Determine the [X, Y] coordinate at the center of the cell enclosing the given text.  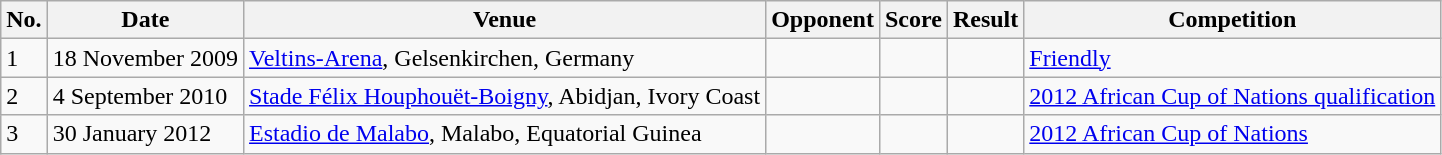
Score [913, 20]
3 [24, 134]
No. [24, 20]
4 September 2010 [145, 96]
Opponent [823, 20]
Date [145, 20]
Venue [505, 20]
Competition [1232, 20]
Estadio de Malabo, Malabo, Equatorial Guinea [505, 134]
Result [985, 20]
30 January 2012 [145, 134]
2012 African Cup of Nations qualification [1232, 96]
2012 African Cup of Nations [1232, 134]
Veltins-Arena, Gelsenkirchen, Germany [505, 58]
18 November 2009 [145, 58]
2 [24, 96]
Friendly [1232, 58]
Stade Félix Houphouët-Boigny, Abidjan, Ivory Coast [505, 96]
1 [24, 58]
